Identify which cell holds the provided text, then report its [x, y] central coordinate. 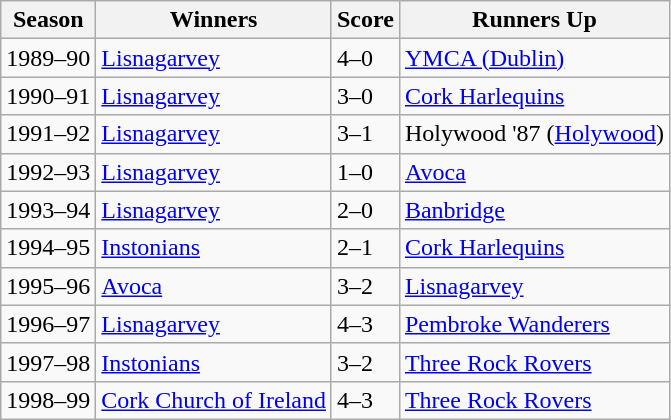
2–1 [365, 248]
Holywood '87 (Holywood) [534, 134]
1994–95 [48, 248]
1992–93 [48, 172]
1991–92 [48, 134]
1998–99 [48, 400]
1–0 [365, 172]
1990–91 [48, 96]
2–0 [365, 210]
Score [365, 20]
1997–98 [48, 362]
Runners Up [534, 20]
Winners [214, 20]
Pembroke Wanderers [534, 324]
Banbridge [534, 210]
3–0 [365, 96]
YMCA (Dublin) [534, 58]
4–0 [365, 58]
1995–96 [48, 286]
1996–97 [48, 324]
3–1 [365, 134]
Cork Church of Ireland [214, 400]
1993–94 [48, 210]
Season [48, 20]
1989–90 [48, 58]
